Return the (x, y) coordinate for the center point of the cell that contains the specified text.  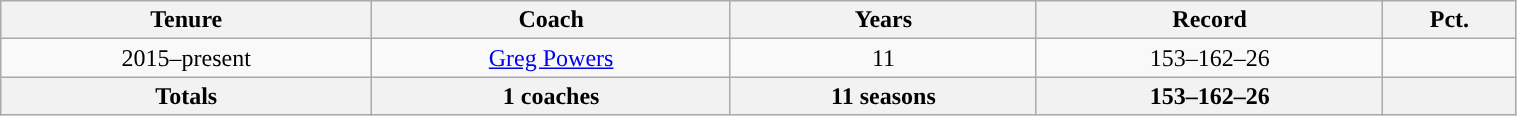
Totals (186, 96)
Coach (552, 20)
Tenure (186, 20)
Record (1209, 20)
Pct. (1450, 20)
11 (883, 58)
11 seasons (883, 96)
1 coaches (552, 96)
Greg Powers (552, 58)
2015–present (186, 58)
Years (883, 20)
